Locate the cell with the specified text and output its [X, Y] center coordinate. 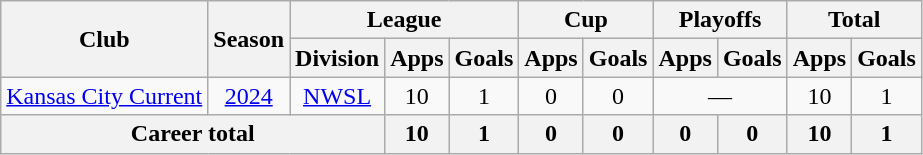
Career total [193, 134]
Cup [586, 20]
Kansas City Current [104, 96]
— [720, 96]
Total [854, 20]
League [404, 20]
Season [249, 39]
Playoffs [720, 20]
Division [338, 58]
Club [104, 39]
NWSL [338, 96]
2024 [249, 96]
